Extract the [X, Y] coordinate from the center of the cell holding the provided text.  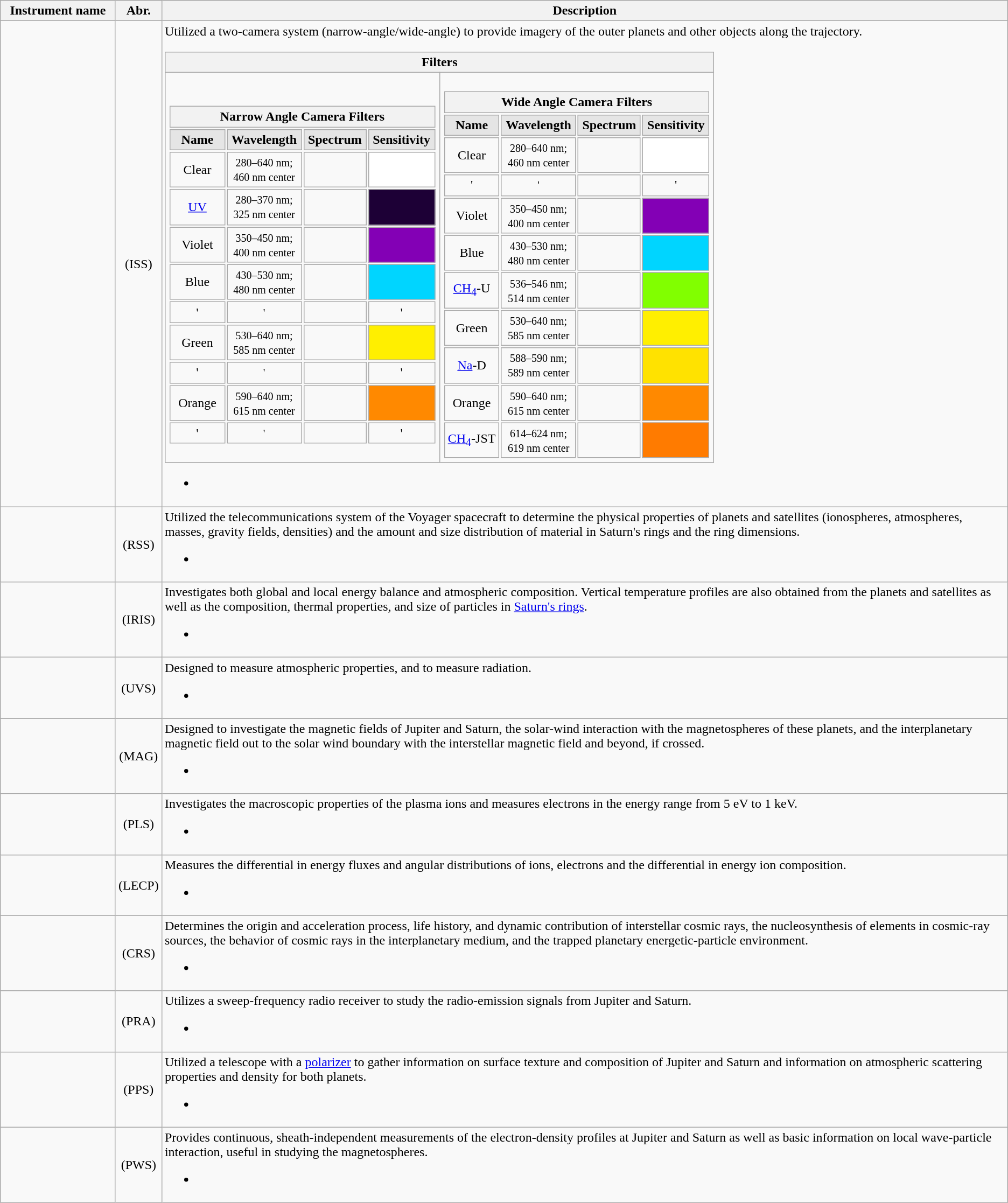
614–624 nm;619 nm center [538, 440]
Narrow Angle Camera Filters [303, 117]
Filters [439, 62]
Na-D [472, 365]
536–546 nm;514 nm center [538, 291]
Investigates the macroscopic properties of the plasma ions and measures electrons in the energy range from 5 eV to 1 keV. [585, 824]
(CRS) [138, 953]
Measures the differential in energy fluxes and angular distributions of ions, electrons and the differential in energy ion composition. [585, 885]
(PWS) [138, 1165]
(PRA) [138, 1021]
588–590 nm;589 nm center [538, 365]
(PPS) [138, 1089]
UV [197, 207]
CH4-JST [472, 440]
(ISS) [138, 264]
Utilizes a sweep-frequency radio receiver to study the radio-emission signals from Jupiter and Saturn. [585, 1021]
(RSS) [138, 544]
280–370 nm;325 nm center [264, 207]
(UVS) [138, 688]
Designed to measure atmospheric properties, and to measure radiation. [585, 688]
(PLS) [138, 824]
Description [585, 11]
(MAG) [138, 756]
Instrument name [58, 11]
Wide Angle Camera Filters [577, 102]
(LECP) [138, 885]
Abr. [138, 11]
(IRIS) [138, 620]
CH4-U [472, 291]
